Provide the (X, Y) coordinate of the cell's center where the given text is located.  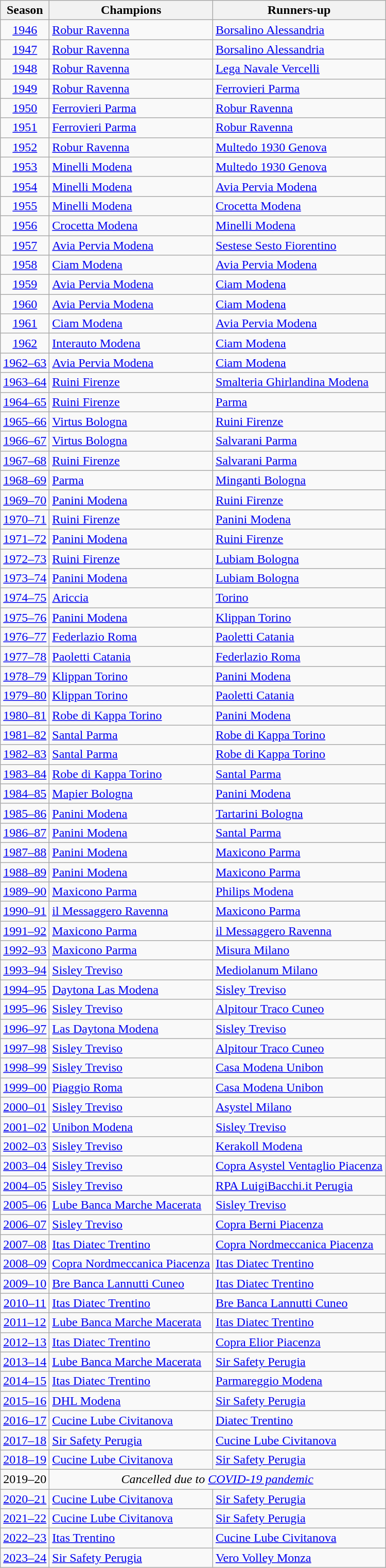
1977–78 (25, 657)
1962–63 (25, 363)
1955 (25, 206)
1985–86 (25, 813)
Diatec Trentino (299, 1420)
1966–67 (25, 441)
1970–71 (25, 519)
2018–19 (25, 1459)
1974–75 (25, 598)
1996–97 (25, 1029)
1993–94 (25, 970)
1971–72 (25, 539)
Minganti Bologna (299, 480)
Vero Volley Monza (299, 1558)
1983–84 (25, 774)
1989–90 (25, 892)
1959 (25, 285)
Kerakoll Modena (299, 1146)
Parmareggio Modena (299, 1381)
1952 (25, 147)
1999–00 (25, 1087)
1992–93 (25, 950)
1994–95 (25, 990)
2021–22 (25, 1519)
1962 (25, 343)
1956 (25, 225)
2022–23 (25, 1538)
2016–17 (25, 1420)
1973–74 (25, 578)
1957 (25, 245)
Runners-up (299, 10)
1950 (25, 108)
1982–83 (25, 754)
1979–80 (25, 696)
Tartarini Bologna (299, 813)
1958 (25, 265)
1947 (25, 49)
Ariccia (131, 598)
Piaggio Roma (131, 1087)
1987–88 (25, 852)
2010–11 (25, 1303)
1953 (25, 167)
1995–96 (25, 1009)
2009–10 (25, 1283)
2006–07 (25, 1225)
1986–87 (25, 833)
1984–85 (25, 794)
Mapier Bologna (131, 794)
2011–12 (25, 1323)
Champions (131, 10)
1948 (25, 69)
1969–70 (25, 500)
Unibon Modena (131, 1126)
1998–99 (25, 1068)
1964–65 (25, 402)
Season (25, 10)
Philips Modena (299, 892)
2003–04 (25, 1166)
1967–68 (25, 461)
1954 (25, 186)
1975–76 (25, 618)
1968–69 (25, 480)
Sestese Sesto Fiorentino (299, 245)
1981–82 (25, 735)
Copra Berni Piacenza (299, 1225)
2008–09 (25, 1264)
2023–24 (25, 1558)
2020–21 (25, 1499)
1946 (25, 30)
1961 (25, 324)
2000–01 (25, 1107)
Daytona Las Modena (131, 990)
RPA LuigiBacchi.it Perugia (299, 1185)
2007–08 (25, 1244)
DHL Modena (131, 1401)
1990–91 (25, 911)
1978–79 (25, 676)
Interauto Modena (131, 343)
2014–15 (25, 1381)
1960 (25, 304)
Asystel Milano (299, 1107)
Torino (299, 598)
2005–06 (25, 1205)
Copra Elior Piacenza (299, 1342)
Cancelled due to COVID-19 pandemic (217, 1479)
Misura Milano (299, 950)
Itas Trentino (131, 1538)
2012–13 (25, 1342)
1988–89 (25, 872)
Lega Navale Vercelli (299, 69)
2004–05 (25, 1185)
2002–03 (25, 1146)
1951 (25, 128)
1949 (25, 89)
2019–20 (25, 1479)
Smalteria Ghirlandina Modena (299, 382)
2001–02 (25, 1126)
2017–18 (25, 1440)
2013–14 (25, 1362)
2015–16 (25, 1401)
1976–77 (25, 637)
Las Daytona Modena (131, 1029)
1963–64 (25, 382)
1965–66 (25, 421)
1991–92 (25, 931)
Mediolanum Milano (299, 970)
Copra Asystel Ventaglio Piacenza (299, 1166)
1980–81 (25, 715)
1997–98 (25, 1048)
1972–73 (25, 558)
